Search for the cell housing the specified text and yield its [X, Y] center coordinate. 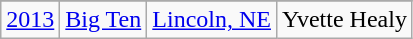
2013 [30, 20]
Big Ten [104, 20]
Yvette Healy [344, 20]
Lincoln, NE [212, 20]
